Pinpoint the cell where the given text exists, returning its (x, y) midpoint coordinate. 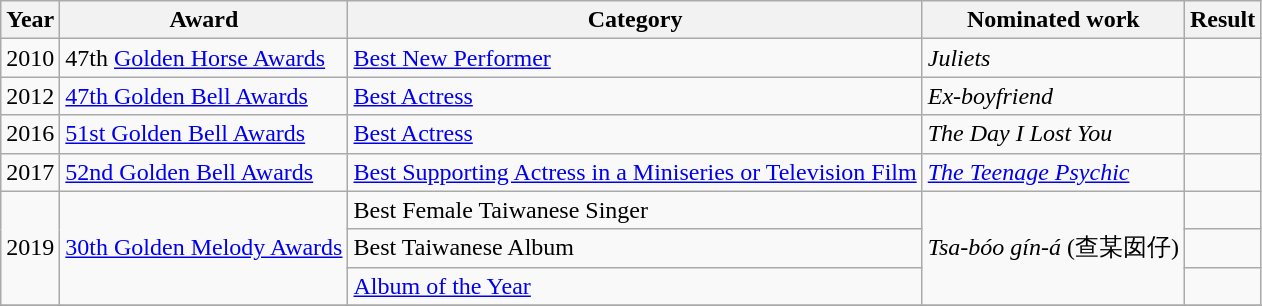
2012 (30, 96)
47th Golden Horse Awards (204, 58)
The Teenage Psychic (1053, 172)
Category (635, 20)
Juliets (1053, 58)
52nd Golden Bell Awards (204, 172)
2019 (30, 248)
Year (30, 20)
Best Taiwanese Album (635, 248)
Result (1222, 20)
Nominated work (1053, 20)
Best Female Taiwanese Singer (635, 210)
The Day I Lost You (1053, 134)
Album of the Year (635, 286)
Best Supporting Actress in a Miniseries or Television Film (635, 172)
Best New Performer (635, 58)
51st Golden Bell Awards (204, 134)
Ex-boyfriend (1053, 96)
Tsa-bóo gín-á (查某囡仔) (1053, 248)
2017 (30, 172)
30th Golden Melody Awards (204, 248)
2016 (30, 134)
Award (204, 20)
47th Golden Bell Awards (204, 96)
2010 (30, 58)
